Detect which cell encompasses the target text, then output its (X, Y) center coordinate. 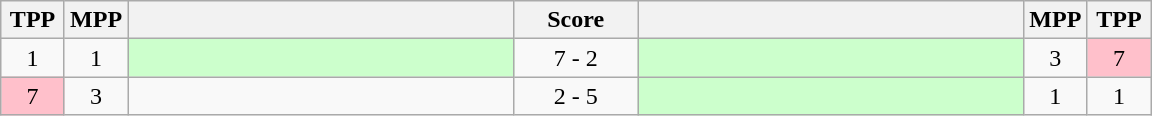
7 - 2 (576, 58)
Score (576, 20)
2 - 5 (576, 96)
